Return the (X, Y) coordinate for the center point of the cell that contains the specified text.  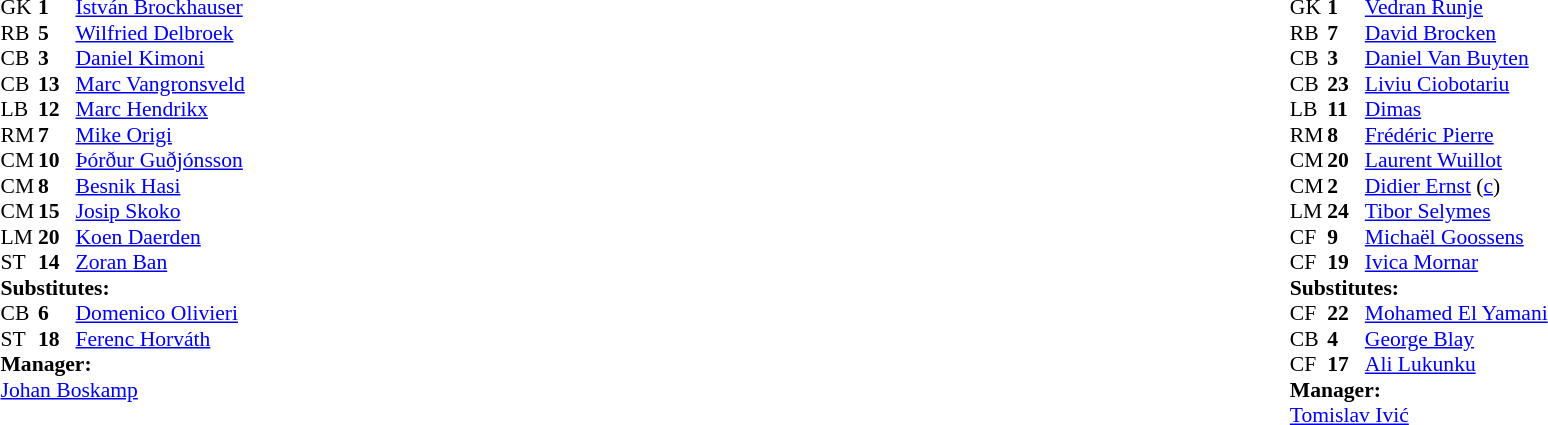
6 (57, 313)
Laurent Wuillot (1456, 161)
Josip Skoko (160, 211)
2 (1346, 186)
Michaël Goossens (1456, 237)
David Brocken (1456, 33)
5 (57, 33)
17 (1346, 365)
Besnik Hasi (160, 186)
Zoran Ban (160, 263)
Þórður Guðjónsson (160, 161)
4 (1346, 339)
19 (1346, 263)
23 (1346, 84)
Liviu Ciobotariu (1456, 84)
22 (1346, 313)
Mike Origi (160, 135)
Dimas (1456, 109)
9 (1346, 237)
14 (57, 263)
Marc Hendrikx (160, 109)
Marc Vangronsveld (160, 84)
Daniel Van Buyten (1456, 59)
13 (57, 84)
Johan Boskamp (122, 390)
Koen Daerden (160, 237)
Frédéric Pierre (1456, 135)
Didier Ernst (c) (1456, 186)
Tibor Selymes (1456, 211)
Wilfried Delbroek (160, 33)
Ivica Mornar (1456, 263)
12 (57, 109)
Ferenc Horváth (160, 339)
Daniel Kimoni (160, 59)
Domenico Olivieri (160, 313)
10 (57, 161)
24 (1346, 211)
18 (57, 339)
15 (57, 211)
George Blay (1456, 339)
11 (1346, 109)
Ali Lukunku (1456, 365)
Mohamed El Yamani (1456, 313)
